Locate the cell with the specified text and output its [x, y] center coordinate. 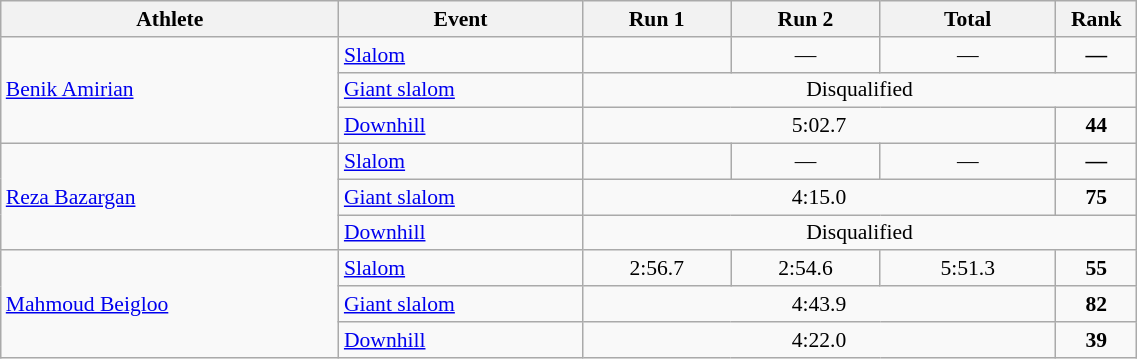
Benik Amirian [170, 90]
5:02.7 [818, 126]
Event [460, 19]
Reza Bazargan [170, 198]
55 [1096, 269]
Mahmoud Beigloo [170, 304]
Run 1 [656, 19]
44 [1096, 126]
4:22.0 [818, 340]
Total [968, 19]
Athlete [170, 19]
Rank [1096, 19]
5:51.3 [968, 269]
4:15.0 [818, 197]
82 [1096, 304]
2:56.7 [656, 269]
75 [1096, 197]
39 [1096, 340]
2:54.6 [806, 269]
4:43.9 [818, 304]
Run 2 [806, 19]
